Output the [X, Y] coordinate of the center of the cell containing the given text.  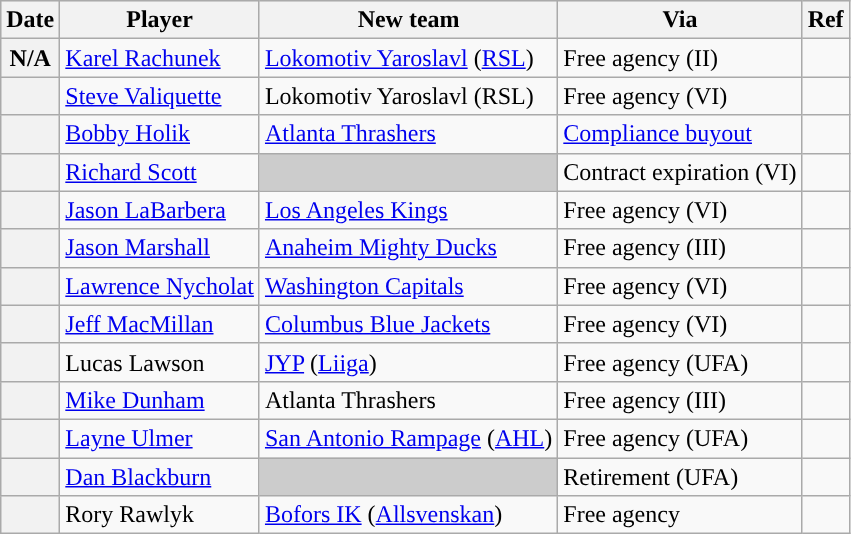
Bofors IK (Allsvenskan) [408, 515]
Bobby Holik [160, 134]
Los Angeles Kings [408, 210]
Ref [826, 20]
Mike Dunham [160, 400]
JYP (Liiga) [408, 362]
Contract expiration (VI) [680, 172]
Lucas Lawson [160, 362]
Steve Valiquette [160, 96]
Retirement (UFA) [680, 477]
Washington Capitals [408, 286]
Date [30, 20]
San Antonio Rampage (AHL) [408, 438]
Player [160, 20]
Via [680, 20]
Free agency (II) [680, 58]
Jeff MacMillan [160, 324]
Layne Ulmer [160, 438]
Columbus Blue Jackets [408, 324]
Anaheim Mighty Ducks [408, 248]
New team [408, 20]
Rory Rawlyk [160, 515]
Jason Marshall [160, 248]
Richard Scott [160, 172]
Free agency [680, 515]
Lawrence Nycholat [160, 286]
Compliance buyout [680, 134]
Karel Rachunek [160, 58]
N/A [30, 58]
Dan Blackburn [160, 477]
Jason LaBarbera [160, 210]
